Return the [X, Y] coordinate for the center point of the cell that contains the specified text.  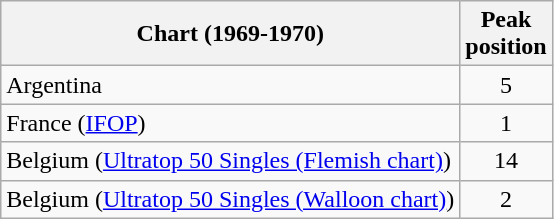
Belgium (Ultratop 50 Singles (Flemish chart)) [230, 161]
Argentina [230, 85]
14 [506, 161]
Chart (1969-1970) [230, 34]
France (IFOP) [230, 123]
Peakposition [506, 34]
1 [506, 123]
5 [506, 85]
2 [506, 199]
Belgium (Ultratop 50 Singles (Walloon chart)) [230, 199]
